Provide the (X, Y) coordinate of the cell's center where the given text is located.  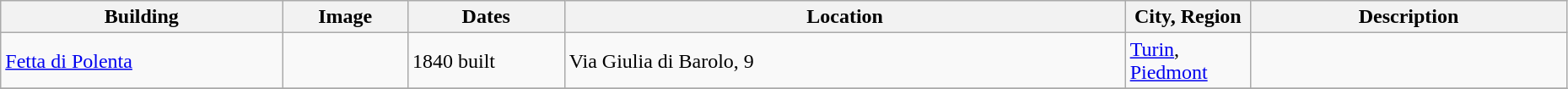
Image (346, 17)
Via Giulia di Barolo, 9 (845, 61)
Building (142, 17)
City, Region (1188, 17)
Turin, Piedmont (1188, 61)
Dates (486, 17)
Location (845, 17)
Fetta di Polenta (142, 61)
1840 built (486, 61)
Description (1409, 17)
